Extract the [x, y] coordinate from the center of the cell holding the provided text.  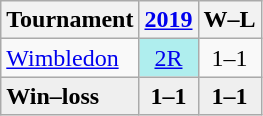
W–L [230, 20]
2R [168, 58]
Win–loss [70, 96]
Wimbledon [70, 58]
2019 [168, 20]
Tournament [70, 20]
